Capture the cell that displays the provided text and extract its [X, Y] central coordinate. 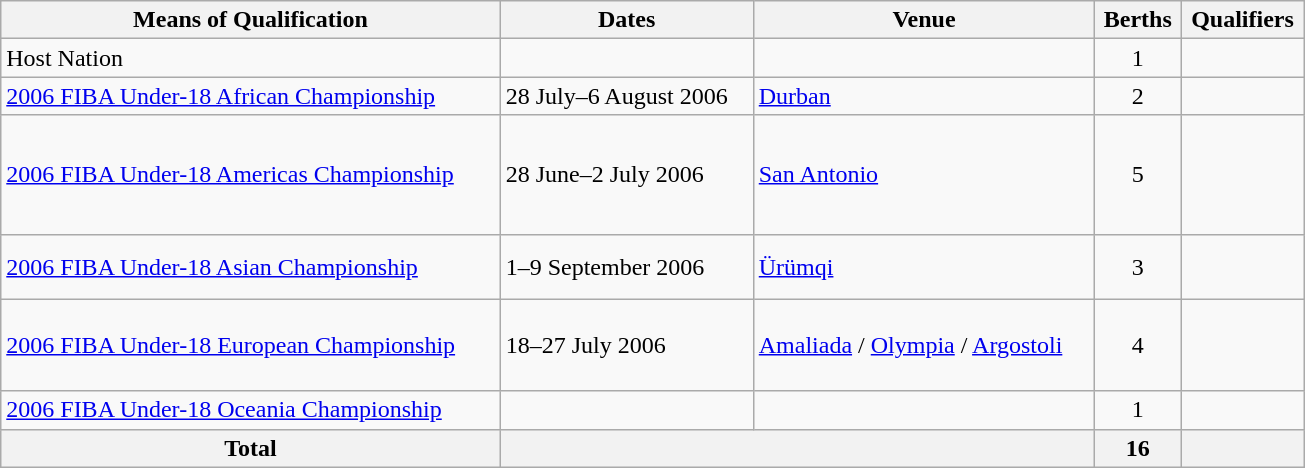
San Antonio [924, 174]
28 June–2 July 2006 [626, 174]
2006 FIBA Under-18 African Championship [250, 96]
28 July–6 August 2006 [626, 96]
4 [1138, 345]
18–27 July 2006 [626, 345]
2006 FIBA Under-18 European Championship [250, 345]
2006 FIBA Under-18 Asian Championship [250, 266]
1–9 September 2006 [626, 266]
Qualifiers [1243, 20]
Means of Qualification [250, 20]
5 [1138, 174]
Ürümqi [924, 266]
3 [1138, 266]
2 [1138, 96]
2006 FIBA Under-18 Oceania Championship [250, 410]
Total [250, 448]
2006 FIBA Under-18 Americas Championship [250, 174]
Durban [924, 96]
Dates [626, 20]
Venue [924, 20]
Amaliada / Olympia / Argostoli [924, 345]
16 [1138, 448]
Berths [1138, 20]
Host Nation [250, 58]
